Scan for the cell matching the given text and deliver its [X, Y] coordinate at center. 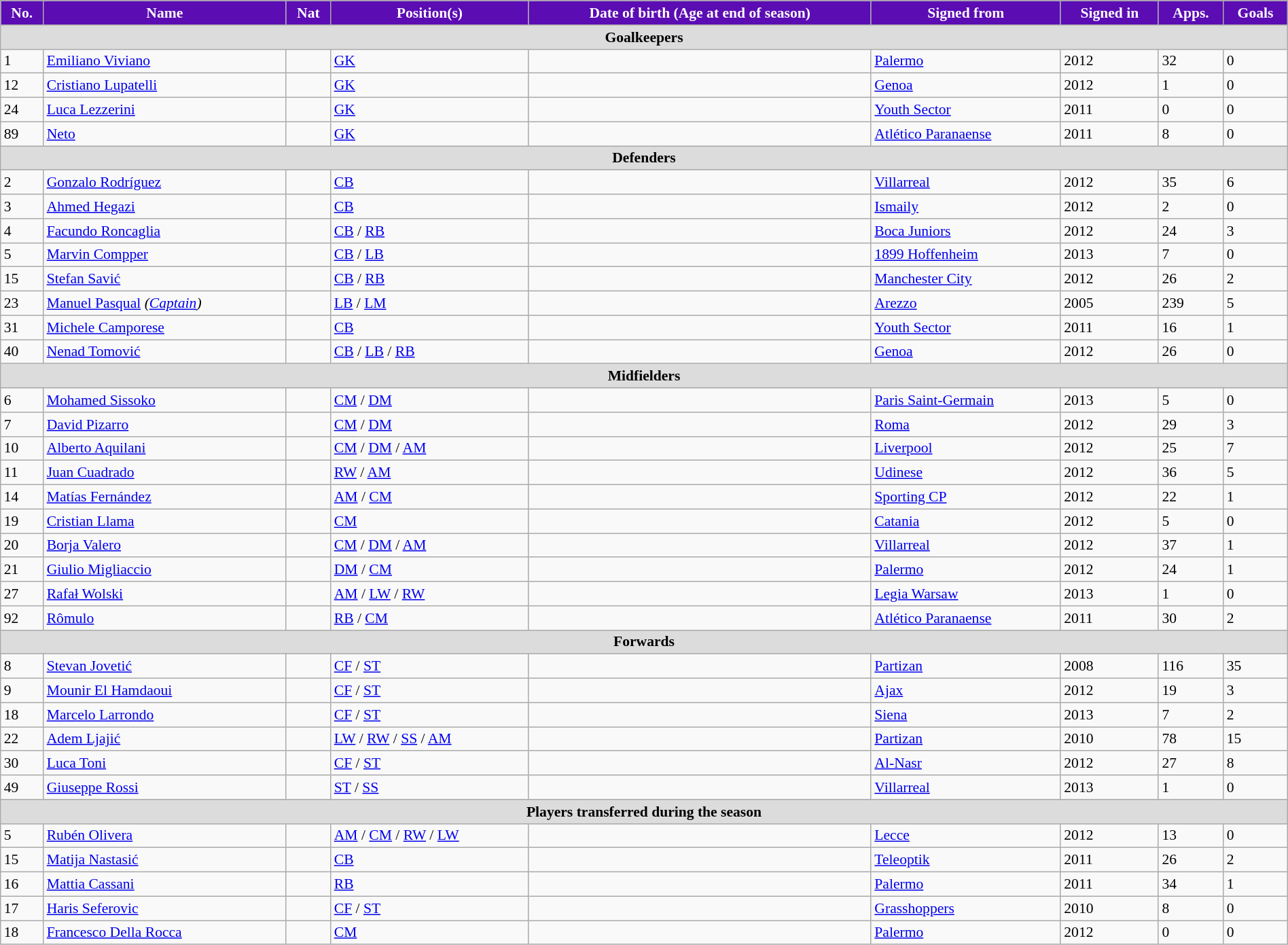
31 [22, 327]
Gonzalo Rodríguez [164, 183]
Lecce [966, 836]
Stevan Jovetić [164, 666]
Goals [1255, 13]
Teleoptik [966, 860]
21 [22, 570]
Grasshoppers [966, 908]
25 [1190, 448]
Nenad Tomović [164, 352]
34 [1190, 885]
Haris Seferovic [164, 908]
Adem Ljajić [164, 739]
Players transferred during the season [644, 812]
Liverpool [966, 448]
CB / LB [430, 255]
DM / CM [430, 570]
Alberto Aquilani [164, 448]
Facundo Roncaglia [164, 231]
AM / LW / RW [430, 594]
Stefan Savić [164, 279]
Name [164, 13]
92 [22, 618]
Neto [164, 134]
Rafał Wolski [164, 594]
Boca Juniors [966, 231]
Goalkeepers [644, 37]
Mattia Cassani [164, 885]
Roma [966, 425]
Signed in [1109, 13]
29 [1190, 425]
Francesco Della Rocca [164, 933]
Udinese [966, 473]
49 [22, 787]
Apps. [1190, 13]
Luca Lezzerini [164, 110]
Ahmed Hegazi [164, 207]
Nat [308, 13]
Luca Toni [164, 764]
Arezzo [966, 304]
14 [22, 497]
78 [1190, 739]
LB / LM [430, 304]
Ismaily [966, 207]
RB / CM [430, 618]
Al-Nasr [966, 764]
Manuel Pasqual (Captain) [164, 304]
13 [1190, 836]
40 [22, 352]
Mounir El Hamdaoui [164, 691]
Legia Warsaw [966, 594]
4 [22, 231]
89 [22, 134]
CB / LB / RB [430, 352]
9 [22, 691]
1899 Hoffenheim [966, 255]
Catania [966, 521]
Juan Cuadrado [164, 473]
Cristian Llama [164, 521]
239 [1190, 304]
RW / AM [430, 473]
17 [22, 908]
Date of birth (Age at end of season) [700, 13]
Sporting CP [966, 497]
20 [22, 546]
Emiliano Viviano [164, 61]
Borja Valero [164, 546]
AM / CM [430, 497]
2008 [1109, 666]
Mohamed Sissoko [164, 400]
ST / SS [430, 787]
Rubén Olivera [164, 836]
AM / CM / RW / LW [430, 836]
Michele Camporese [164, 327]
Giuseppe Rossi [164, 787]
LW / RW / SS / AM [430, 739]
RB [430, 885]
Ajax [966, 691]
Manchester City [966, 279]
12 [22, 86]
Cristiano Lupatelli [164, 86]
Midfielders [644, 376]
23 [22, 304]
2005 [1109, 304]
10 [22, 448]
Siena [966, 715]
Rômulo [164, 618]
Paris Saint-Germain [966, 400]
116 [1190, 666]
Matías Fernández [164, 497]
Marvin Compper [164, 255]
Matija Nastasić [164, 860]
No. [22, 13]
Forwards [644, 642]
Position(s) [430, 13]
Signed from [966, 13]
36 [1190, 473]
David Pizarro [164, 425]
Marcelo Larrondo [164, 715]
Giulio Migliaccio [164, 570]
Defenders [644, 158]
37 [1190, 546]
11 [22, 473]
32 [1190, 61]
